Provide the (x, y) coordinate of the cell's center where the given text is located.  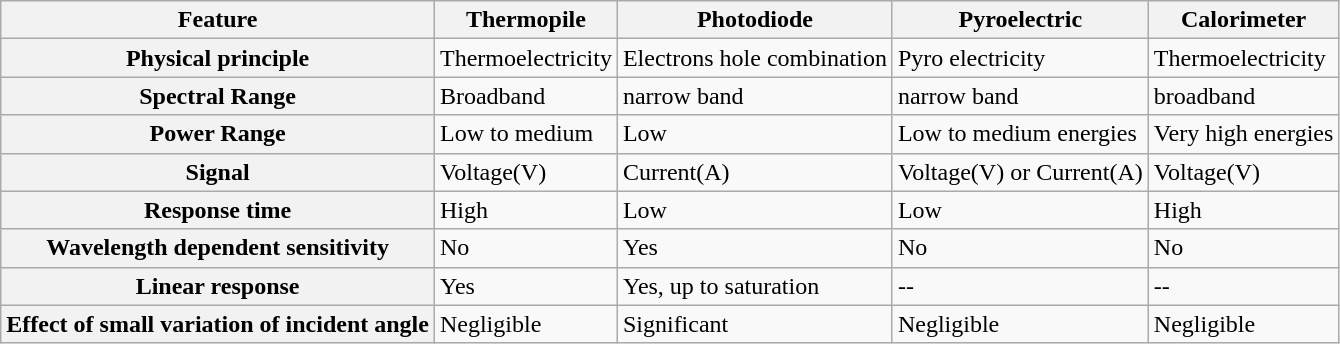
Broadband (526, 96)
Pyro electricity (1020, 58)
Electrons hole combination (754, 58)
Signal (218, 172)
Low to medium (526, 134)
Effect of small variation of incident angle (218, 324)
Calorimeter (1244, 20)
Wavelength dependent sensitivity (218, 248)
Low to medium energies (1020, 134)
Photodiode (754, 20)
Very high energies (1244, 134)
Spectral Range (218, 96)
Feature (218, 20)
Physical principle (218, 58)
Pyroelectric (1020, 20)
Yes, up to saturation (754, 286)
Voltage(V) or Current(A) (1020, 172)
Response time (218, 210)
Power Range (218, 134)
broadband (1244, 96)
Thermopile (526, 20)
Linear response (218, 286)
Significant (754, 324)
Current(A) (754, 172)
